Pinpoint the cell where the given text exists, returning its [x, y] midpoint coordinate. 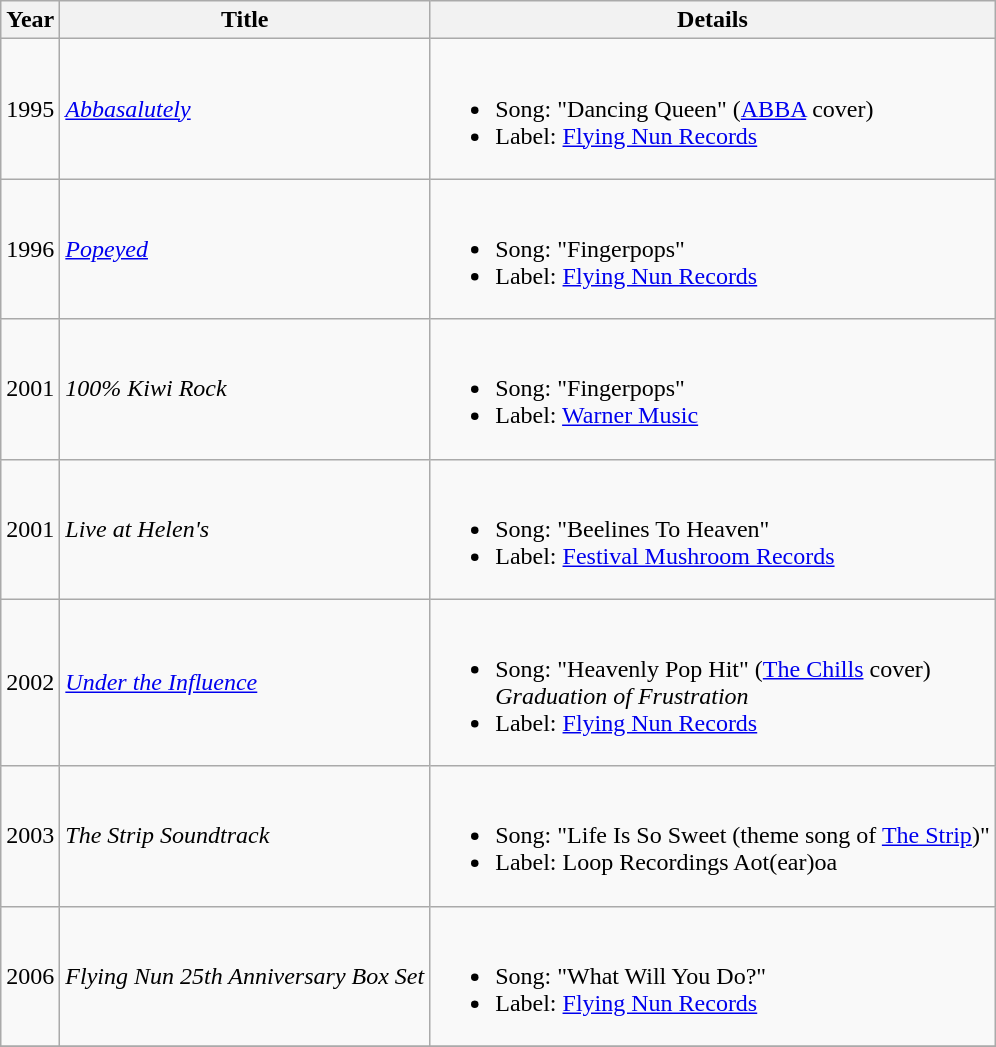
Abbasalutely [245, 109]
Year [30, 20]
1995 [30, 109]
Song: "What Will You Do?"Label: Flying Nun Records [713, 976]
Details [713, 20]
Song: "Beelines To Heaven"Label: Festival Mushroom Records [713, 529]
Song: "Life Is So Sweet (theme song of The Strip)"Label: Loop Recordings Aot(ear)oa [713, 836]
2006 [30, 976]
Song: "Fingerpops"Label: Flying Nun Records [713, 249]
Song: "Fingerpops"Label: Warner Music [713, 389]
Live at Helen's [245, 529]
2002 [30, 682]
Title [245, 20]
1996 [30, 249]
Popeyed [245, 249]
Under the Influence [245, 682]
Song: "Heavenly Pop Hit" (The Chills cover)Graduation of FrustrationLabel: Flying Nun Records [713, 682]
The Strip Soundtrack [245, 836]
Song: "Dancing Queen" (ABBA cover)Label: Flying Nun Records [713, 109]
2003 [30, 836]
100% Kiwi Rock [245, 389]
Flying Nun 25th Anniversary Box Set [245, 976]
